Return (X, Y) of the center of cell containing provided text 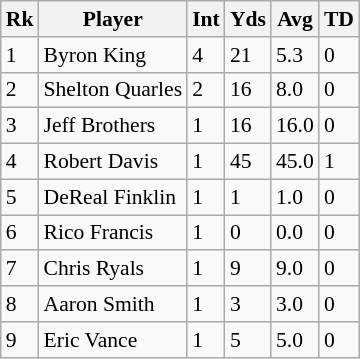
8.0 (295, 90)
3.0 (295, 304)
TD (339, 19)
Chris Ryals (112, 269)
0.0 (295, 233)
45.0 (295, 162)
Rico Francis (112, 233)
45 (248, 162)
Int (206, 19)
1.0 (295, 197)
5.0 (295, 340)
Rk (20, 19)
Robert Davis (112, 162)
8 (20, 304)
21 (248, 55)
Byron King (112, 55)
9.0 (295, 269)
Eric Vance (112, 340)
6 (20, 233)
5.3 (295, 55)
Avg (295, 19)
Jeff Brothers (112, 126)
16.0 (295, 126)
Yds (248, 19)
7 (20, 269)
Aaron Smith (112, 304)
Player (112, 19)
Shelton Quarles (112, 90)
DeReal Finklin (112, 197)
